Find where the given text appears and provide that cell's center as [X, Y] coordinate. 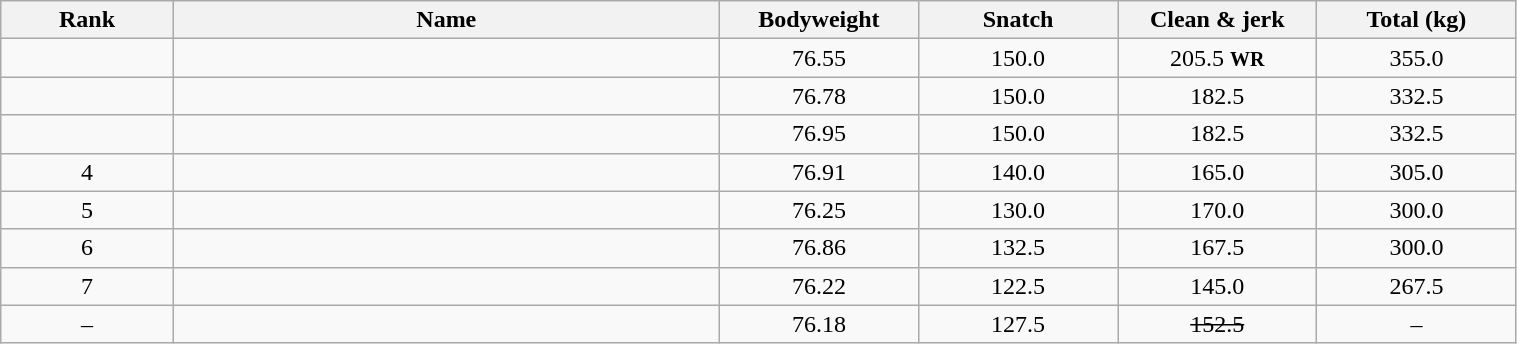
Clean & jerk [1218, 20]
76.78 [818, 96]
76.86 [818, 248]
122.5 [1018, 286]
6 [87, 248]
76.18 [818, 324]
145.0 [1218, 286]
132.5 [1018, 248]
355.0 [1416, 58]
76.55 [818, 58]
7 [87, 286]
76.25 [818, 210]
127.5 [1018, 324]
Snatch [1018, 20]
4 [87, 172]
205.5 WR [1218, 58]
305.0 [1416, 172]
Rank [87, 20]
Name [446, 20]
140.0 [1018, 172]
Total (kg) [1416, 20]
76.95 [818, 134]
130.0 [1018, 210]
76.91 [818, 172]
76.22 [818, 286]
Bodyweight [818, 20]
152.5 [1218, 324]
5 [87, 210]
167.5 [1218, 248]
165.0 [1218, 172]
170.0 [1218, 210]
267.5 [1416, 286]
